Provide the (X, Y) coordinate of the cell's center where the given text is located.  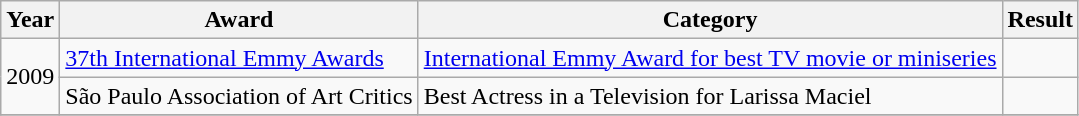
International Emmy Award for best TV movie or miniseries (710, 58)
Category (710, 20)
Result (1040, 20)
São Paulo Association of Art Critics (239, 96)
Award (239, 20)
2009 (30, 77)
Year (30, 20)
37th International Emmy Awards (239, 58)
Best Actress in a Television for Larissa Maciel (710, 96)
